Return (X, Y) of the center of cell containing provided text 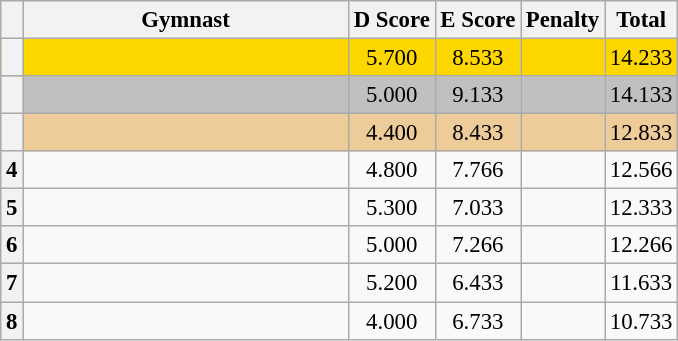
4 (12, 170)
12.566 (642, 170)
14.133 (642, 95)
9.133 (478, 95)
7.766 (478, 170)
11.633 (642, 283)
8.433 (478, 133)
8.533 (478, 58)
4.400 (392, 133)
5.300 (392, 208)
Total (642, 20)
6 (12, 245)
Gymnast (186, 20)
12.833 (642, 133)
7 (12, 283)
5 (12, 208)
5.200 (392, 283)
Penalty (563, 20)
5.700 (392, 58)
E Score (478, 20)
7.266 (478, 245)
D Score (392, 20)
4.800 (392, 170)
10.733 (642, 321)
8 (12, 321)
6.733 (478, 321)
4.000 (392, 321)
12.266 (642, 245)
6.433 (478, 283)
12.333 (642, 208)
7.033 (478, 208)
14.233 (642, 58)
